Identify which cell holds the provided text, then report its [x, y] central coordinate. 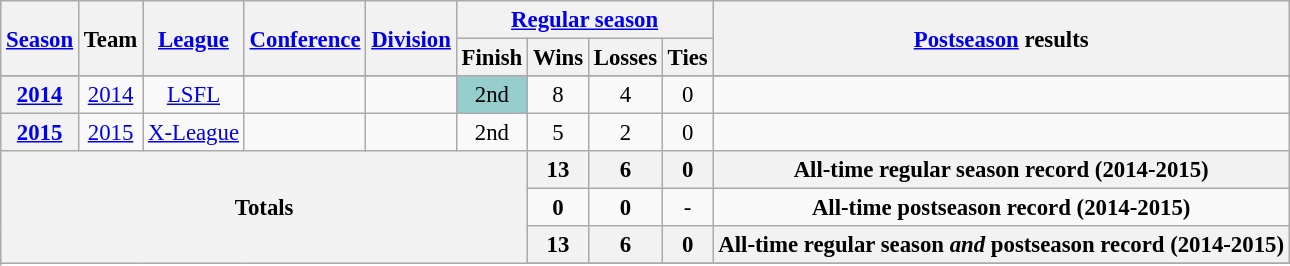
Season [40, 38]
All-time regular season and postseason record (2014-2015) [1001, 245]
4 [625, 95]
Wins [558, 58]
5 [558, 133]
Finish [492, 58]
Losses [625, 58]
2 [625, 133]
Conference [305, 38]
- [688, 208]
Regular season [584, 20]
8 [558, 95]
Team [110, 38]
X-League [194, 133]
Totals [264, 208]
All-time regular season record (2014-2015) [1001, 170]
Postseason results [1001, 38]
LSFL [194, 95]
Division [411, 38]
League [194, 38]
All-time postseason record (2014-2015) [1001, 208]
Ties [688, 58]
